Determine the (X, Y) coordinate at the center of the cell enclosing the given text.  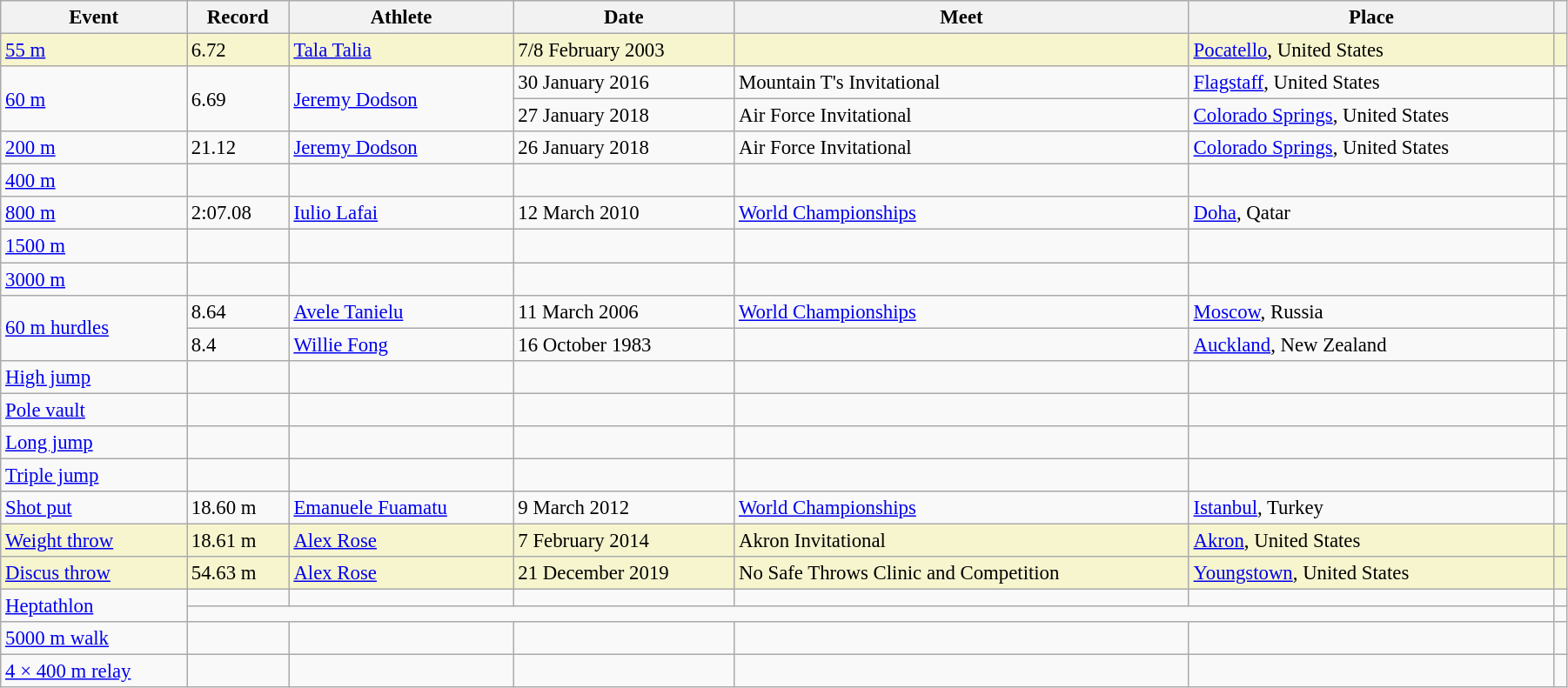
Avele Tanielu (401, 311)
1500 m (94, 246)
Willie Fong (401, 344)
6.69 (238, 99)
High jump (94, 377)
Weight throw (94, 540)
30 January 2016 (624, 83)
Date (624, 17)
Discus throw (94, 573)
4 × 400 m relay (94, 671)
800 m (94, 213)
Emanuele Fuamatu (401, 508)
Istanbul, Turkey (1371, 508)
21.12 (238, 148)
27 January 2018 (624, 116)
5000 m walk (94, 638)
Akron Invitational (962, 540)
8.4 (238, 344)
2:07.08 (238, 213)
Long jump (94, 443)
7 February 2014 (624, 540)
55 m (94, 50)
Akron, United States (1371, 540)
Event (94, 17)
Heptathlon (94, 606)
Doha, Qatar (1371, 213)
Flagstaff, United States (1371, 83)
26 January 2018 (624, 148)
No Safe Throws Clinic and Competition (962, 573)
60 m hurdles (94, 327)
8.64 (238, 311)
60 m (94, 99)
54.63 m (238, 573)
Tala Talia (401, 50)
Youngstown, United States (1371, 573)
12 March 2010 (624, 213)
9 March 2012 (624, 508)
Meet (962, 17)
Pole vault (94, 410)
Iulio Lafai (401, 213)
Triple jump (94, 475)
Record (238, 17)
Shot put (94, 508)
Pocatello, United States (1371, 50)
6.72 (238, 50)
Mountain T's Invitational (962, 83)
16 October 1983 (624, 344)
18.60 m (238, 508)
Athlete (401, 17)
400 m (94, 181)
18.61 m (238, 540)
7/8 February 2003 (624, 50)
Moscow, Russia (1371, 311)
21 December 2019 (624, 573)
Auckland, New Zealand (1371, 344)
3000 m (94, 279)
200 m (94, 148)
Place (1371, 17)
11 March 2006 (624, 311)
